Identify which cell holds the provided text, then report its [x, y] central coordinate. 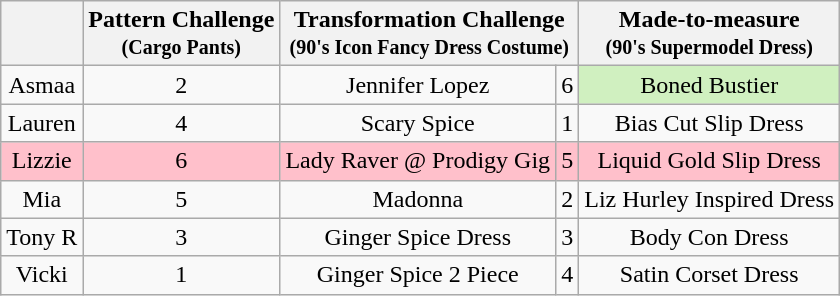
Mia [42, 199]
Asmaa [42, 85]
Satin Corset Dress [710, 275]
Pattern Challenge(Cargo Pants) [182, 34]
Ginger Spice 2 Piece [418, 275]
Made-to-measure(90's Supermodel Dress) [710, 34]
Madonna [418, 199]
Body Con Dress [710, 237]
Lizzie [42, 161]
Ginger Spice Dress [418, 237]
Tony R [42, 237]
Liz Hurley Inspired Dress [710, 199]
Scary Spice [418, 123]
Bias Cut Slip Dress [710, 123]
Vicki [42, 275]
Liquid Gold Slip Dress [710, 161]
Lauren [42, 123]
Boned Bustier [710, 85]
Lady Raver @ Prodigy Gig [418, 161]
Jennifer Lopez [418, 85]
Transformation Challenge(90's Icon Fancy Dress Costume) [430, 34]
